Identify which cell holds the provided text, then report its [x, y] central coordinate. 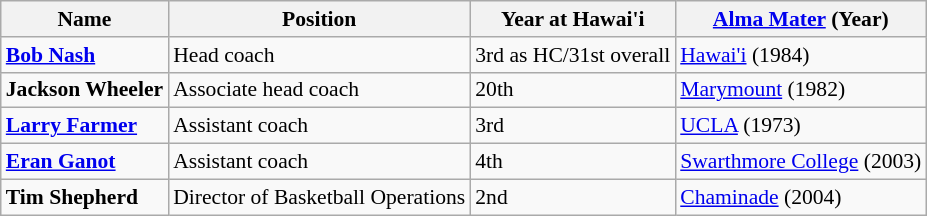
Eran Ganot [84, 162]
3rd [572, 126]
UCLA (1973) [800, 126]
Head coach [319, 55]
Larry Farmer [84, 126]
Jackson Wheeler [84, 90]
Swarthmore College (2003) [800, 162]
2nd [572, 197]
Bob Nash [84, 55]
Alma Mater (Year) [800, 19]
Position [319, 19]
Marymount (1982) [800, 90]
20th [572, 90]
3rd as HC/31st overall [572, 55]
4th [572, 162]
Director of Basketball Operations [319, 197]
Hawai'i (1984) [800, 55]
Associate head coach [319, 90]
Tim Shepherd [84, 197]
Chaminade (2004) [800, 197]
Name [84, 19]
Year at Hawai'i [572, 19]
